Search for the cell housing the specified text and yield its [x, y] center coordinate. 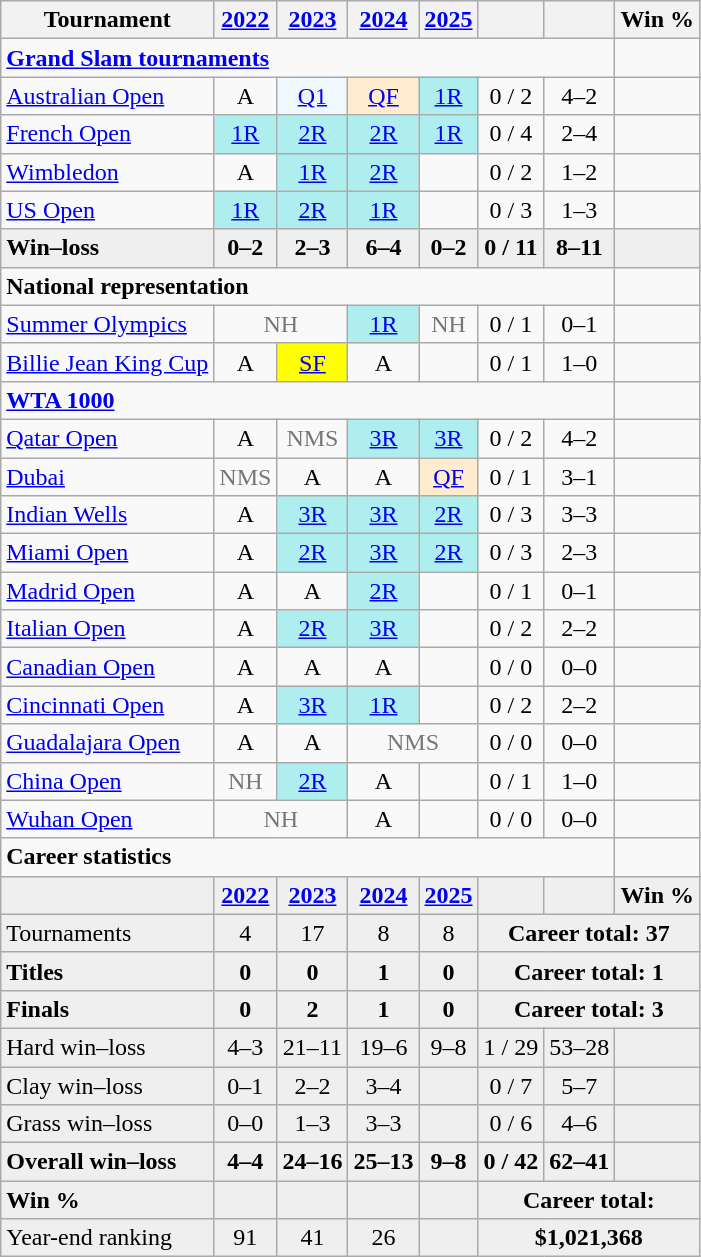
Hard win–loss [108, 1047]
Finals [108, 1009]
Career total: 1 [588, 971]
Grass win–loss [108, 1124]
Wuhan Open [108, 819]
0 / 42 [511, 1162]
17 [312, 933]
8–11 [580, 248]
Overall win–loss [108, 1162]
Grand Slam tournaments [308, 58]
Cincinnati Open [108, 705]
China Open [108, 781]
41 [312, 1238]
91 [246, 1238]
Indian Wells [108, 515]
Canadian Open [108, 667]
Clay win–loss [108, 1085]
Australian Open [108, 96]
1–2 [580, 172]
Q1 [312, 96]
Miami Open [108, 553]
0 / 11 [511, 248]
Madrid Open [108, 591]
SF [312, 362]
26 [384, 1238]
0 / 4 [511, 134]
Dubai [108, 477]
53–28 [580, 1047]
$1,021,368 [588, 1238]
3–4 [384, 1085]
Tournaments [108, 933]
French Open [108, 134]
National representation [308, 286]
Qatar Open [108, 438]
2–4 [580, 134]
WTA 1000 [308, 400]
Wimbledon [108, 172]
5–7 [580, 1085]
Summer Olympics [108, 324]
Guadalajara Open [108, 743]
2 [312, 1009]
Titles [108, 971]
Year-end ranking [108, 1238]
0 / 7 [511, 1085]
Career total: [588, 1200]
Tournament [108, 20]
Italian Open [108, 629]
21–11 [312, 1047]
3–1 [580, 477]
4 [246, 933]
19–6 [384, 1047]
Billie Jean King Cup [108, 362]
6–4 [384, 248]
Career total: 37 [588, 933]
1 / 29 [511, 1047]
4–3 [246, 1047]
Career statistics [308, 857]
4–4 [246, 1162]
Career total: 3 [588, 1009]
24–16 [312, 1162]
0 / 6 [511, 1124]
62–41 [580, 1162]
25–13 [384, 1162]
4–6 [580, 1124]
Win–loss [108, 248]
US Open [108, 210]
